Pinpoint the cell where the given text exists, returning its (x, y) midpoint coordinate. 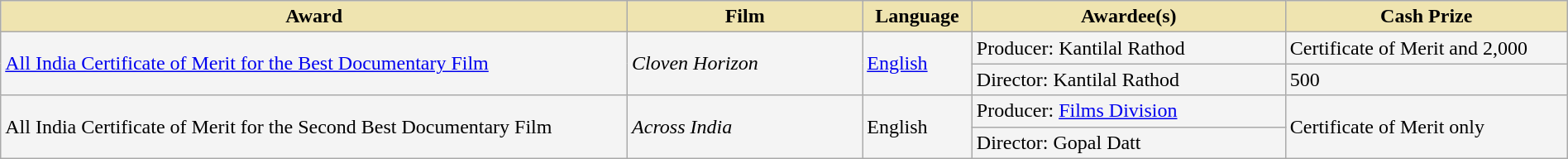
Language (918, 17)
Cash Prize (1426, 17)
Director: Kantilal Rathod (1128, 79)
Awardee(s) (1128, 17)
Certificate of Merit and 2,000 (1426, 48)
Across India (745, 127)
All India Certificate of Merit for the Second Best Documentary Film (314, 127)
Film (745, 17)
Director: Gopal Datt (1128, 142)
Cloven Horizon (745, 64)
500 (1426, 79)
All India Certificate of Merit for the Best Documentary Film (314, 64)
Award (314, 17)
Producer: Films Division (1128, 111)
Certificate of Merit only (1426, 127)
Producer: Kantilal Rathod (1128, 48)
